Search for the cell housing the specified text and yield its [x, y] center coordinate. 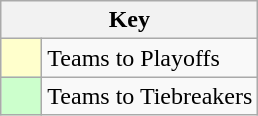
Teams to Tiebreakers [150, 96]
Teams to Playoffs [150, 58]
Key [130, 20]
